For the text-containing cell, return its midpoint in (X, Y) coordinate format. 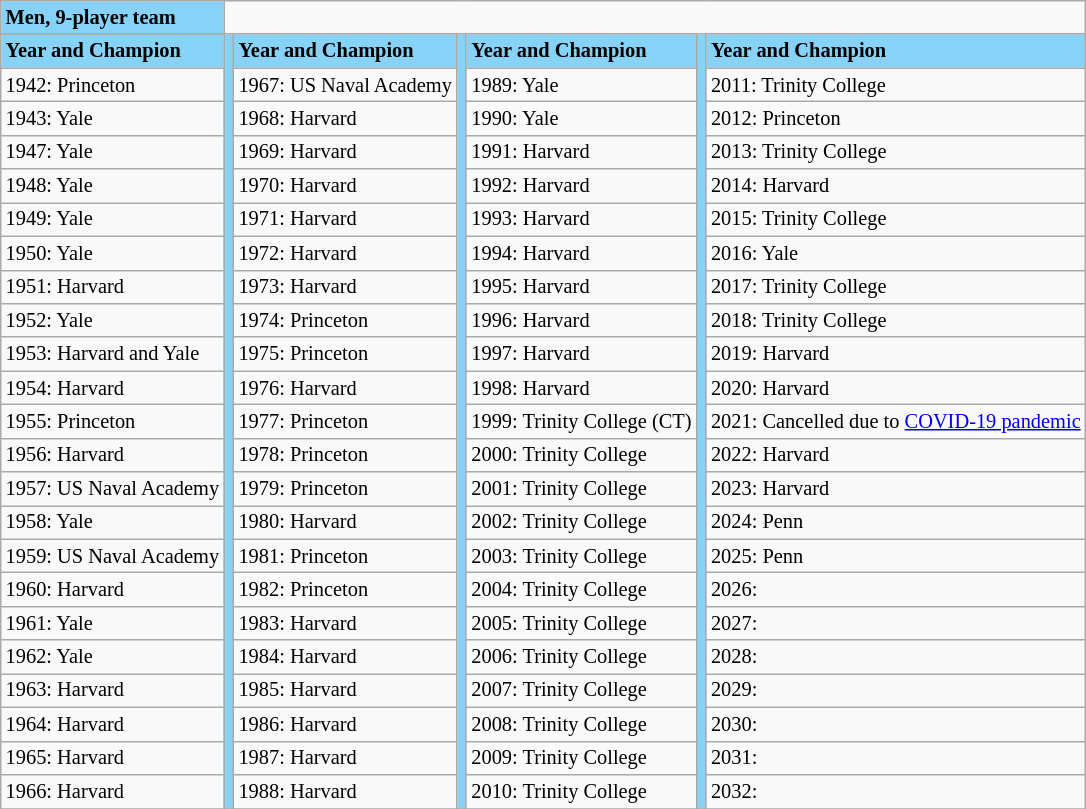
1973: Harvard (346, 287)
1994: Harvard (581, 253)
1989: Yale (581, 85)
2015: Trinity College (896, 219)
2007: Trinity College (581, 690)
1987: Harvard (346, 758)
1961: Yale (112, 623)
1981: Princeton (346, 556)
1955: Princeton (112, 421)
2029: (896, 690)
1969: Harvard (346, 152)
1965: Harvard (112, 758)
1943: Yale (112, 118)
1974: Princeton (346, 320)
2018: Trinity College (896, 320)
1959: US Naval Academy (112, 556)
2020: Harvard (896, 388)
2021: Cancelled due to COVID-19 pandemic (896, 421)
1979: Princeton (346, 489)
1977: Princeton (346, 421)
1963: Harvard (112, 690)
2022: Harvard (896, 455)
2002: Trinity College (581, 522)
1958: Yale (112, 522)
1990: Yale (581, 118)
1993: Harvard (581, 219)
1960: Harvard (112, 589)
2008: Trinity College (581, 724)
2003: Trinity College (581, 556)
1986: Harvard (346, 724)
1972: Harvard (346, 253)
2028: (896, 657)
1962: Yale (112, 657)
1949: Yale (112, 219)
2023: Harvard (896, 489)
1971: Harvard (346, 219)
1998: Harvard (581, 388)
2010: Trinity College (581, 791)
1968: Harvard (346, 118)
1947: Yale (112, 152)
1964: Harvard (112, 724)
2016: Yale (896, 253)
1953: Harvard and Yale (112, 354)
1948: Yale (112, 186)
2024: Penn (896, 522)
1975: Princeton (346, 354)
1995: Harvard (581, 287)
1970: Harvard (346, 186)
2014: Harvard (896, 186)
1991: Harvard (581, 152)
1988: Harvard (346, 791)
2031: (896, 758)
2004: Trinity College (581, 589)
1951: Harvard (112, 287)
1956: Harvard (112, 455)
1950: Yale (112, 253)
2006: Trinity College (581, 657)
1957: US Naval Academy (112, 489)
2017: Trinity College (896, 287)
2013: Trinity College (896, 152)
2000: Trinity College (581, 455)
2009: Trinity College (581, 758)
2027: (896, 623)
1983: Harvard (346, 623)
1976: Harvard (346, 388)
Men, 9-player team (112, 17)
2030: (896, 724)
2019: Harvard (896, 354)
1992: Harvard (581, 186)
1996: Harvard (581, 320)
2032: (896, 791)
1999: Trinity College (CT) (581, 421)
1997: Harvard (581, 354)
1985: Harvard (346, 690)
2011: Trinity College (896, 85)
2025: Penn (896, 556)
1980: Harvard (346, 522)
2001: Trinity College (581, 489)
1966: Harvard (112, 791)
1942: Princeton (112, 85)
1952: Yale (112, 320)
1982: Princeton (346, 589)
1954: Harvard (112, 388)
1967: US Naval Academy (346, 85)
1978: Princeton (346, 455)
2012: Princeton (896, 118)
1984: Harvard (346, 657)
2026: (896, 589)
2005: Trinity College (581, 623)
